Capture the cell that displays the provided text and extract its (X, Y) central coordinate. 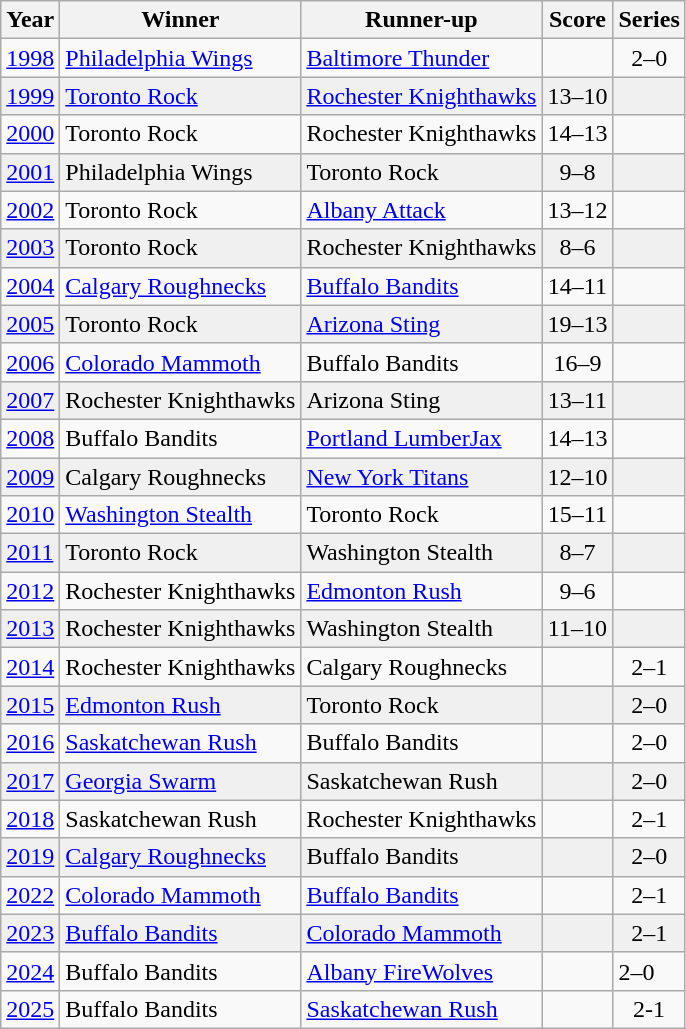
8–6 (578, 248)
2001 (30, 172)
2019 (30, 857)
2002 (30, 210)
1998 (30, 58)
2017 (30, 781)
2018 (30, 819)
9–6 (578, 591)
2000 (30, 134)
16–9 (578, 362)
Year (30, 20)
2005 (30, 324)
2009 (30, 477)
Score (578, 20)
2-1 (649, 1009)
9–8 (578, 172)
Albany FireWolves (422, 971)
11–10 (578, 629)
Baltimore Thunder (422, 58)
Winner (180, 20)
19–13 (578, 324)
2014 (30, 667)
2006 (30, 362)
2010 (30, 515)
2003 (30, 248)
Runner-up (422, 20)
Georgia Swarm (180, 781)
2007 (30, 400)
2016 (30, 743)
12–10 (578, 477)
2023 (30, 933)
13–12 (578, 210)
2011 (30, 553)
2015 (30, 705)
14–11 (578, 286)
13–10 (578, 96)
Portland LumberJax (422, 438)
2024 (30, 971)
2022 (30, 895)
Albany Attack (422, 210)
1999 (30, 96)
8–7 (578, 553)
2025 (30, 1009)
New York Titans (422, 477)
15–11 (578, 515)
2013 (30, 629)
13–11 (578, 400)
2012 (30, 591)
Series (649, 20)
2008 (30, 438)
2004 (30, 286)
